For the text-containing cell, return its midpoint in (X, Y) coordinate format. 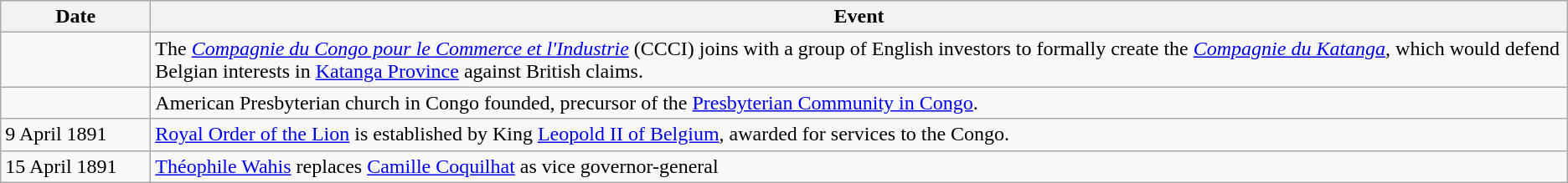
American Presbyterian church in Congo founded, precursor of the Presbyterian Community in Congo. (859, 103)
9 April 1891 (75, 135)
Event (859, 17)
Date (75, 17)
15 April 1891 (75, 166)
Royal Order of the Lion is established by King Leopold II of Belgium, awarded for services to the Congo. (859, 135)
Théophile Wahis replaces Camille Coquilhat as vice governor-general (859, 166)
